Determine the (X, Y) coordinate at the center of the cell enclosing the given text.  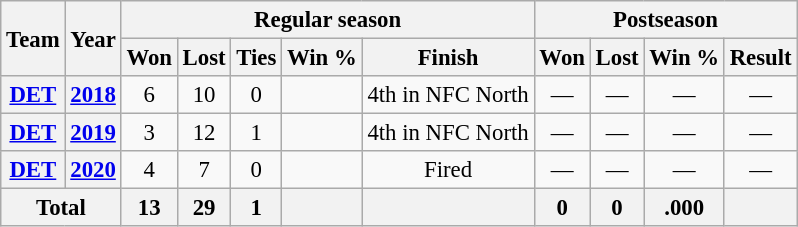
10 (204, 95)
Result (760, 58)
Ties (256, 58)
Fired (448, 170)
.000 (684, 208)
Regular season (328, 20)
Total (61, 208)
3 (149, 133)
13 (149, 208)
Finish (448, 58)
12 (204, 133)
6 (149, 95)
7 (204, 170)
2020 (93, 170)
Team (33, 38)
2019 (93, 133)
29 (204, 208)
Postseason (666, 20)
4 (149, 170)
2018 (93, 95)
Year (93, 38)
